Determine the (X, Y) coordinate at the center of the cell enclosing the given text.  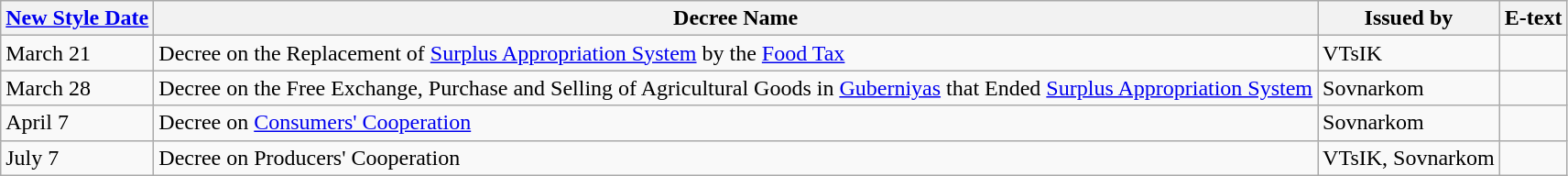
VTsIK, Sovnarkom (1409, 158)
March 28 (77, 88)
March 21 (77, 53)
July 7 (77, 158)
New Style Date (77, 18)
Decree on the Replacement of Surplus Appropriation System by the Food Tax (736, 53)
Decree on Producers' Cooperation (736, 158)
Issued by (1409, 18)
April 7 (77, 123)
E-text (1533, 18)
Decree on Consumers' Cooperation (736, 123)
Decree Name (736, 18)
VTsIK (1409, 53)
Decree on the Free Exchange, Purchase and Selling of Agricultural Goods in Guberniyas that Ended Surplus Appropriation System (736, 88)
